Search for the cell housing the specified text and yield its [X, Y] center coordinate. 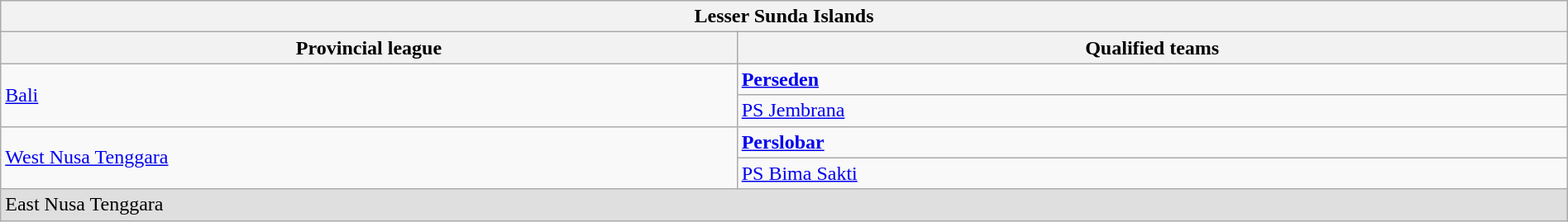
East Nusa Tenggara [784, 205]
Bali [369, 95]
Perslobar [1152, 142]
Lesser Sunda Islands [784, 17]
Provincial league [369, 48]
PS Jembrana [1152, 111]
PS Bima Sakti [1152, 173]
Qualified teams [1152, 48]
Perseden [1152, 79]
West Nusa Tenggara [369, 158]
